Pinpoint the cell where the given text exists, returning its [x, y] midpoint coordinate. 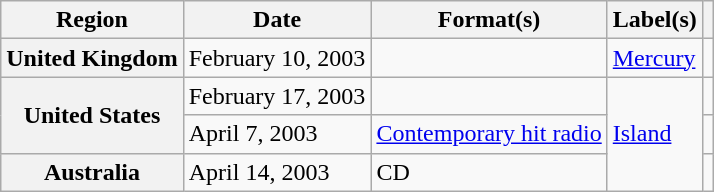
February 17, 2003 [277, 96]
Australia [92, 172]
Format(s) [489, 20]
United States [92, 115]
CD [489, 172]
Island [654, 134]
February 10, 2003 [277, 58]
Label(s) [654, 20]
Region [92, 20]
Date [277, 20]
Mercury [654, 58]
April 7, 2003 [277, 134]
April 14, 2003 [277, 172]
Contemporary hit radio [489, 134]
United Kingdom [92, 58]
